Return [X, Y] of the center of cell containing provided text 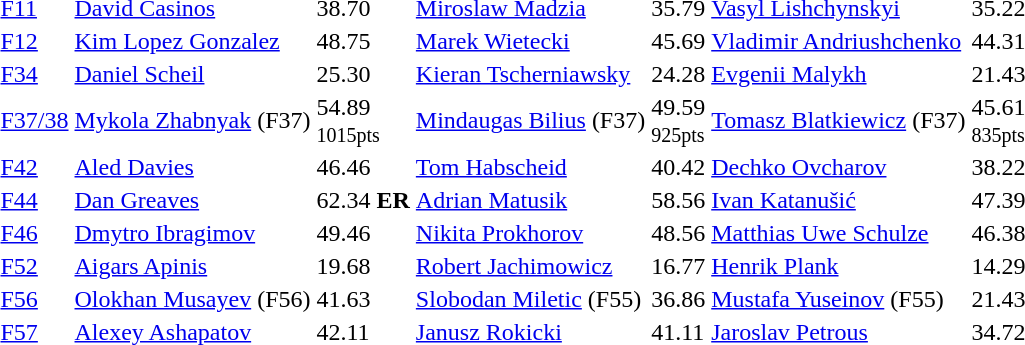
16.77 [678, 266]
40.42 [678, 167]
48.75 [363, 41]
Dechko Ovcharov [838, 167]
Aigars Apinis [192, 266]
25.30 [363, 74]
Nikita Prokhorov [530, 233]
45.69 [678, 41]
Robert Jachimowicz [530, 266]
36.86 [678, 299]
Adrian Matusik [530, 200]
41.63 [363, 299]
Slobodan Miletic (F55) [530, 299]
Tomasz Blatkiewicz (F37) [838, 120]
49.46 [363, 233]
Dmytro Ibragimov [192, 233]
46.46 [363, 167]
62.34 ER [363, 200]
48.56 [678, 233]
Mustafa Yuseinov (F55) [838, 299]
Olokhan Musayev (F56) [192, 299]
Ivan Katanušić [838, 200]
Mykola Zhabnyak (F37) [192, 120]
Mindaugas Bilius (F37) [530, 120]
54.891015pts [363, 120]
19.68 [363, 266]
Kieran Tscherniawsky [530, 74]
24.28 [678, 74]
Aled Davies [192, 167]
Tom Habscheid [530, 167]
Matthias Uwe Schulze [838, 233]
Marek Wietecki [530, 41]
Vladimir Andriushchenko [838, 41]
Daniel Scheil [192, 74]
Kim Lopez Gonzalez [192, 41]
58.56 [678, 200]
Henrik Plank [838, 266]
49.59925pts [678, 120]
Evgenii Malykh [838, 74]
Dan Greaves [192, 200]
